Output the (x, y) coordinate of the center of the cell containing the given text.  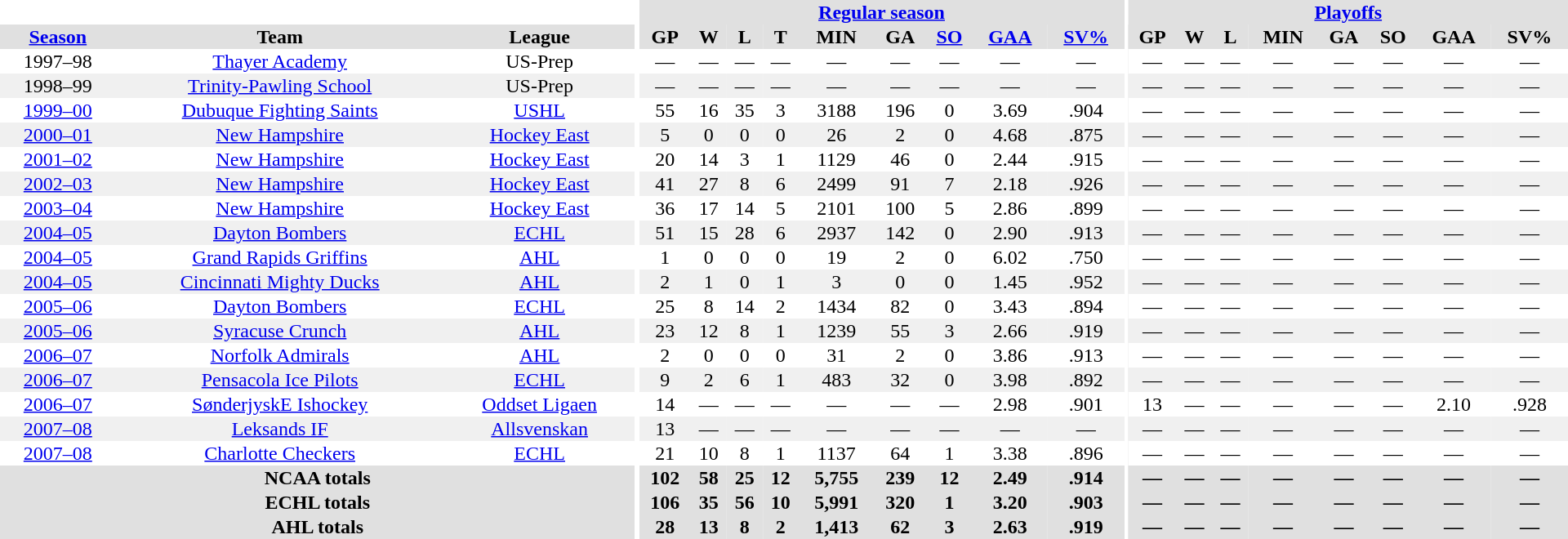
ECHL totals (318, 502)
51 (665, 233)
Norfolk Admirals (280, 355)
58 (709, 478)
102 (665, 478)
56 (745, 502)
3.43 (1010, 306)
2.90 (1010, 233)
5,755 (836, 478)
League (540, 37)
Allsvenskan (540, 429)
31 (836, 355)
2.10 (1454, 404)
.952 (1086, 282)
2.66 (1010, 331)
82 (900, 306)
320 (900, 502)
Regular season (881, 12)
Syracuse Crunch (280, 331)
2937 (836, 233)
7 (949, 184)
1129 (836, 159)
3.20 (1010, 502)
.894 (1086, 306)
Cincinnati Mighty Ducks (280, 282)
T (781, 37)
Dubuque Fighting Saints (280, 110)
2001–02 (58, 159)
3.38 (1010, 453)
239 (900, 478)
64 (900, 453)
.892 (1086, 380)
26 (836, 135)
1997–98 (58, 61)
1239 (836, 331)
1998–99 (58, 86)
.903 (1086, 502)
1137 (836, 453)
3.98 (1010, 380)
Playoffs (1348, 12)
21 (665, 453)
2499 (836, 184)
20 (665, 159)
NCAA totals (318, 478)
2.98 (1010, 404)
1.45 (1010, 282)
2.86 (1010, 208)
.901 (1086, 404)
.750 (1086, 257)
41 (665, 184)
483 (836, 380)
2.18 (1010, 184)
Oddset Ligaen (540, 404)
3.86 (1010, 355)
.904 (1086, 110)
.928 (1530, 404)
SønderjyskE Ishockey (280, 404)
Charlotte Checkers (280, 453)
3188 (836, 110)
91 (900, 184)
27 (709, 184)
Pensacola Ice Pilots (280, 380)
1434 (836, 306)
23 (665, 331)
2003–04 (58, 208)
USHL (540, 110)
15 (709, 233)
2000–01 (58, 135)
Leksands IF (280, 429)
2002–03 (58, 184)
Grand Rapids Griffins (280, 257)
16 (709, 110)
17 (709, 208)
.914 (1086, 478)
4.68 (1010, 135)
142 (900, 233)
2.44 (1010, 159)
9 (665, 380)
.896 (1086, 453)
32 (900, 380)
5,991 (836, 502)
Season (58, 37)
6.02 (1010, 257)
Team (280, 37)
AHL totals (318, 527)
.899 (1086, 208)
106 (665, 502)
196 (900, 110)
1,413 (836, 527)
3.69 (1010, 110)
36 (665, 208)
.915 (1086, 159)
Thayer Academy (280, 61)
2.49 (1010, 478)
1999–00 (58, 110)
.926 (1086, 184)
.875 (1086, 135)
2101 (836, 208)
46 (900, 159)
2.63 (1010, 527)
Trinity-Pawling School (280, 86)
100 (900, 208)
19 (836, 257)
62 (900, 527)
